Provide the (X, Y) coordinate of the cell's center where the given text is located.  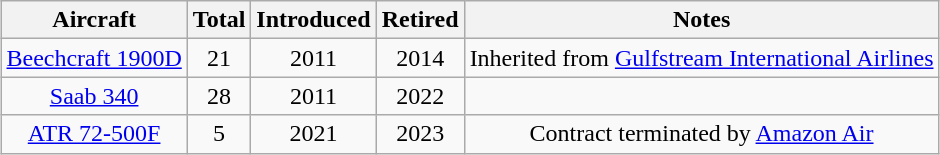
2014 (420, 58)
2022 (420, 96)
Beechcraft 1900D (94, 58)
Retired (420, 20)
21 (219, 58)
Total (219, 20)
Contract terminated by Amazon Air (702, 134)
Aircraft (94, 20)
5 (219, 134)
Introduced (314, 20)
ATR 72-500F (94, 134)
28 (219, 96)
Inherited from Gulfstream International Airlines (702, 58)
2023 (420, 134)
Notes (702, 20)
Saab 340 (94, 96)
2021 (314, 134)
